From the cell containing the given text, extract its center point as (X, Y) coordinate. 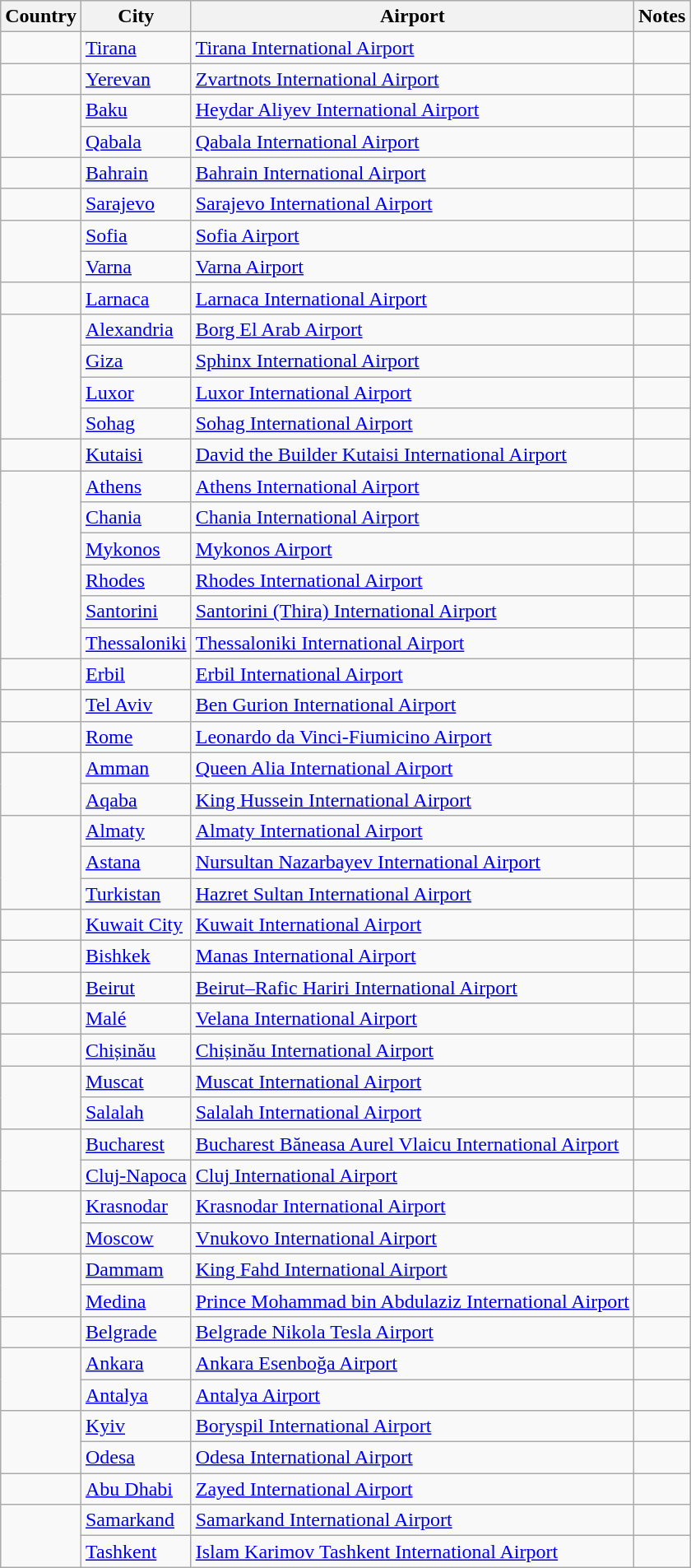
Baku (136, 110)
Medina (136, 1300)
Kutaisi (136, 455)
Sohag International Airport (412, 424)
Mykonos (136, 549)
Sofia (136, 235)
Chișinău (136, 1050)
Queen Alia International Airport (412, 768)
Rome (136, 737)
Varna (136, 267)
Beirut (136, 988)
Airport (412, 16)
Salalah (136, 1113)
Antalya (136, 1395)
Sarajevo International Airport (412, 204)
Astana (136, 862)
Rhodes International Airport (412, 580)
Krasnodar (136, 1207)
Larnaca International Airport (412, 298)
Luxor (136, 393)
Thessaloniki (136, 643)
Bishkek (136, 956)
Chania (136, 518)
David the Builder Kutaisi International Airport (412, 455)
Moscow (136, 1238)
Kuwait International Airport (412, 925)
Muscat (136, 1082)
Hazret Sultan International Airport (412, 893)
Tirana (136, 48)
Mykonos Airport (412, 549)
Amman (136, 768)
Nursultan Nazarbayev International Airport (412, 862)
Santorini (Thira) International Airport (412, 612)
Odesa (136, 1458)
Cluj-Napoca (136, 1175)
Salalah International Airport (412, 1113)
Luxor International Airport (412, 393)
Bucharest (136, 1144)
Chișinău International Airport (412, 1050)
City (136, 16)
Tashkent (136, 1552)
Belgrade (136, 1332)
Zayed International Airport (412, 1489)
Samarkand (136, 1520)
Odesa International Airport (412, 1458)
Samarkand International Airport (412, 1520)
Ankara Esenboğa Airport (412, 1363)
Dammam (136, 1269)
Country (41, 16)
Tirana International Airport (412, 48)
Chania International Airport (412, 518)
Rhodes (136, 580)
Ben Gurion International Airport (412, 705)
Beirut–Rafic Hariri International Airport (412, 988)
Antalya Airport (412, 1395)
Borg El Arab Airport (412, 329)
Santorini (136, 612)
Yerevan (136, 79)
Kyiv (136, 1426)
Erbil (136, 674)
Athens (136, 486)
Muscat International Airport (412, 1082)
Islam Karimov Tashkent International Airport (412, 1552)
Manas International Airport (412, 956)
Athens International Airport (412, 486)
Qabala International Airport (412, 142)
Almaty International Airport (412, 831)
Bahrain (136, 173)
Bucharest Băneasa Aurel Vlaicu International Airport (412, 1144)
Malé (136, 1019)
Qabala (136, 142)
Cluj International Airport (412, 1175)
Sphinx International Airport (412, 361)
Notes (661, 16)
Abu Dhabi (136, 1489)
Giza (136, 361)
Erbil International Airport (412, 674)
Almaty (136, 831)
Krasnodar International Airport (412, 1207)
Prince Mohammad bin Abdulaziz International Airport (412, 1300)
Alexandria (136, 329)
Belgrade Nikola Tesla Airport (412, 1332)
Tel Aviv (136, 705)
Vnukovo International Airport (412, 1238)
Varna Airport (412, 267)
King Hussein International Airport (412, 799)
King Fahd International Airport (412, 1269)
Velana International Airport (412, 1019)
Sofia Airport (412, 235)
Ankara (136, 1363)
Boryspil International Airport (412, 1426)
Sarajevo (136, 204)
Thessaloniki International Airport (412, 643)
Larnaca (136, 298)
Zvartnots International Airport (412, 79)
Heydar Aliyev International Airport (412, 110)
Bahrain International Airport (412, 173)
Aqaba (136, 799)
Turkistan (136, 893)
Sohag (136, 424)
Leonardo da Vinci-Fiumicino Airport (412, 737)
Kuwait City (136, 925)
